Locate the cell with the specified text and output its [X, Y] center coordinate. 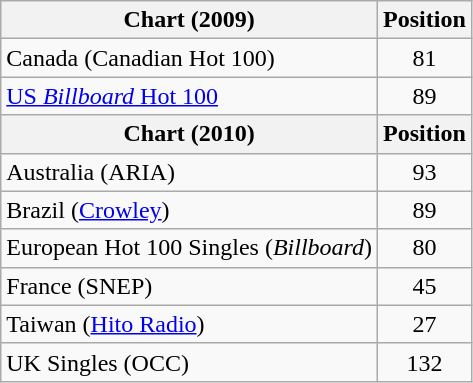
Chart (2010) [190, 134]
93 [425, 172]
UK Singles (OCC) [190, 362]
80 [425, 248]
Canada (Canadian Hot 100) [190, 58]
France (SNEP) [190, 286]
Taiwan (Hito Radio) [190, 324]
Australia (ARIA) [190, 172]
US Billboard Hot 100 [190, 96]
45 [425, 286]
Brazil (Crowley) [190, 210]
European Hot 100 Singles (Billboard) [190, 248]
81 [425, 58]
Chart (2009) [190, 20]
27 [425, 324]
132 [425, 362]
